From the cell containing the given text, extract its center point as [X, Y] coordinate. 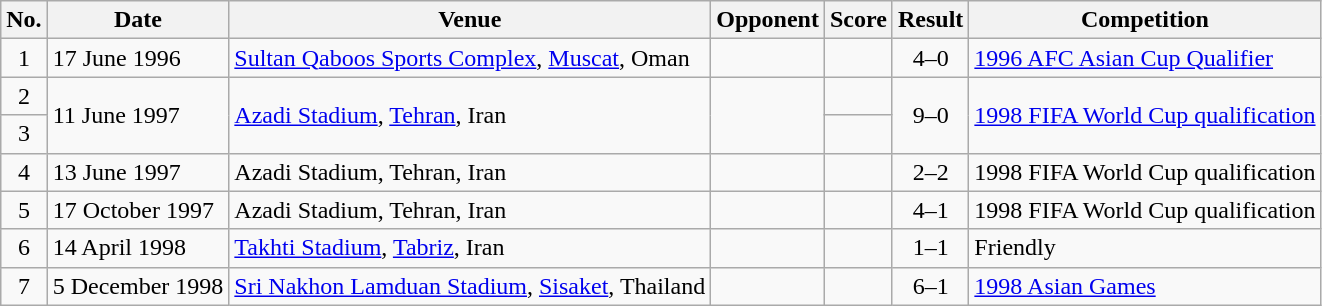
Date [138, 20]
9–0 [930, 115]
4–0 [930, 58]
1 [24, 58]
1996 AFC Asian Cup Qualifier [1145, 58]
5 [24, 210]
7 [24, 286]
1–1 [930, 248]
Result [930, 20]
Venue [470, 20]
13 June 1997 [138, 172]
6 [24, 248]
4–1 [930, 210]
2 [24, 96]
5 December 1998 [138, 286]
3 [24, 134]
Takhti Stadium, Tabriz, Iran [470, 248]
1998 Asian Games [1145, 286]
Sri Nakhon Lamduan Stadium, Sisaket, Thailand [470, 286]
Sultan Qaboos Sports Complex, Muscat, Oman [470, 58]
11 June 1997 [138, 115]
Score [858, 20]
Competition [1145, 20]
6–1 [930, 286]
2–2 [930, 172]
14 April 1998 [138, 248]
4 [24, 172]
Opponent [768, 20]
Friendly [1145, 248]
17 June 1996 [138, 58]
No. [24, 20]
17 October 1997 [138, 210]
